Return (X, Y) of the center of cell containing provided text 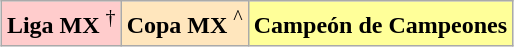
Campeón de Campeones (380, 24)
Liga MX † (61, 24)
Copa MX ^ (184, 24)
